Capture the cell that displays the provided text and extract its [X, Y] central coordinate. 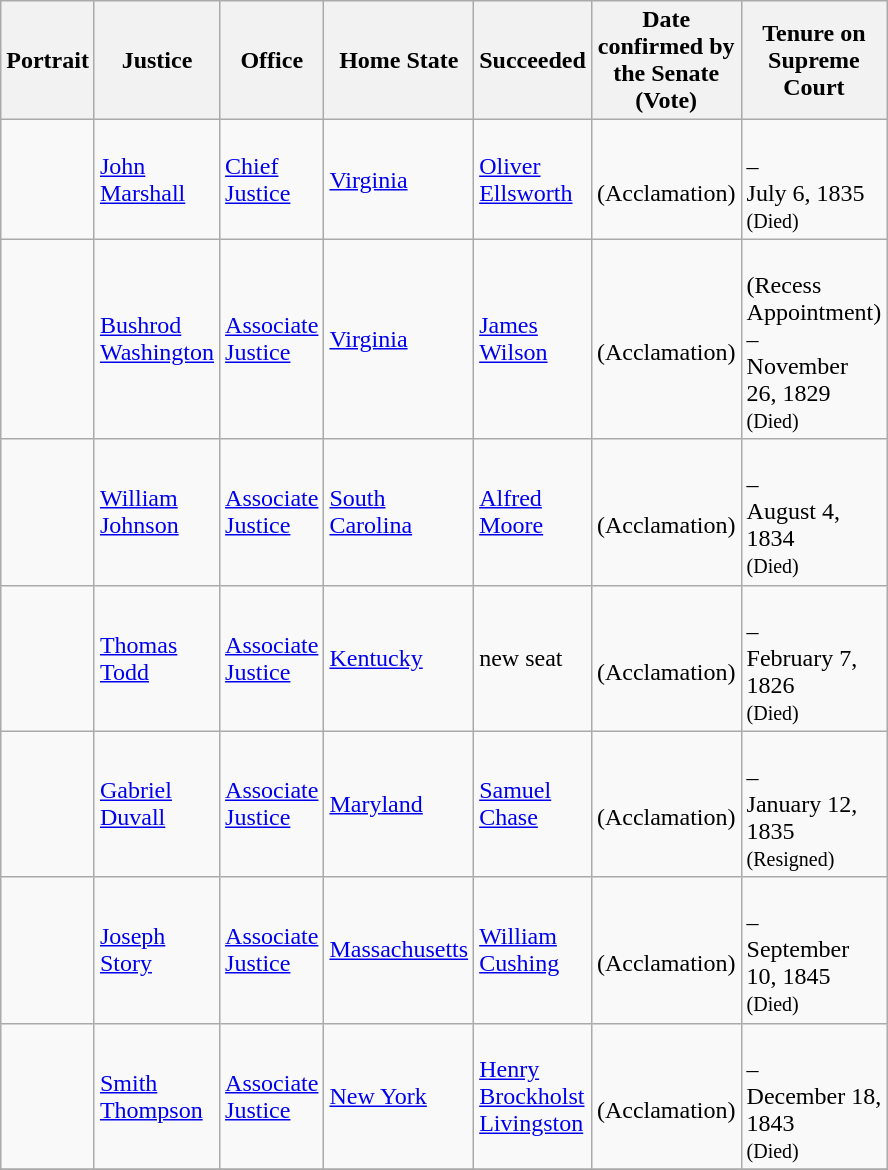
Alfred Moore [533, 512]
Samuel Chase [533, 804]
–January 12, 1835(Resigned) [814, 804]
Succeeded [533, 60]
–February 7, 1826(Died) [814, 658]
Tenure on Supreme Court [814, 60]
Henry Brockholst Livingston [533, 1096]
South Carolina [399, 512]
Massachusetts [399, 950]
Bushrod Washington [156, 339]
–August 4, 1834(Died) [814, 512]
–July 6, 1835(Died) [814, 180]
Date confirmed by the Senate(Vote) [666, 60]
Justice [156, 60]
Chief Justice [272, 180]
Kentucky [399, 658]
William Johnson [156, 512]
Portrait [48, 60]
(Recess Appointment)–November 26, 1829(Died) [814, 339]
Oliver Ellsworth [533, 180]
new seat [533, 658]
James Wilson [533, 339]
Smith Thompson [156, 1096]
–December 18, 1843(Died) [814, 1096]
Joseph Story [156, 950]
William Cushing [533, 950]
–September 10, 1845(Died) [814, 950]
New York [399, 1096]
Maryland [399, 804]
Thomas Todd [156, 658]
Office [272, 60]
Home State [399, 60]
Gabriel Duvall [156, 804]
John Marshall [156, 180]
